Extract the (x, y) coordinate from the center of the cell holding the provided text.  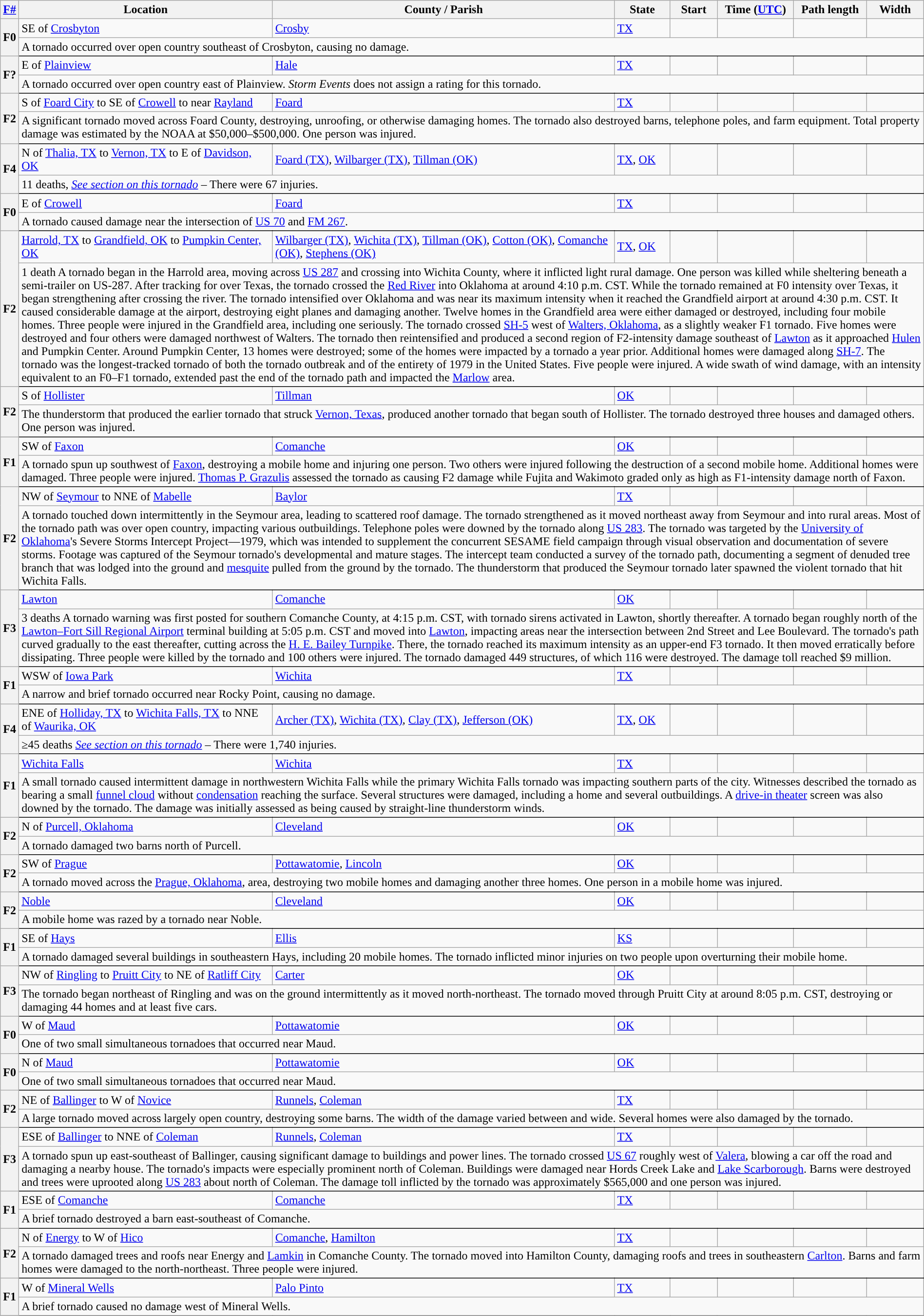
A brief tornado caused no damage west of Mineral Wells. (472, 1306)
A tornado occurred over open country southeast of Crosbyton, causing no damage. (472, 47)
SW of Prague (146, 864)
KS (642, 938)
ESE of Ballinger to NNE of Coleman (146, 1137)
Baylor (443, 496)
State (642, 10)
N of Energy to W of Hico (146, 1237)
A tornado caused damage near the intersection of US 70 and FM 267. (472, 221)
NW of Ringling to Pruitt City to NE of Ratliff City (146, 975)
Harrold, TX to Grandfield, OK to Pumpkin Center, OK (146, 247)
Palo Pinto (443, 1288)
Lawton (146, 599)
SE of Crosbyton (146, 28)
Ellis (443, 938)
≥45 deaths See section on this tornado – There were 1,740 injuries. (472, 745)
Wichita Falls (146, 763)
Location (146, 10)
N of Purcell, Oklahoma (146, 826)
A tornado occurred over open country east of Plainview. Storm Events does not assign a rating for this tornado. (472, 84)
Carter (443, 975)
W of Mineral Wells (146, 1288)
SE of Hays (146, 938)
NW of Seymour to NNE of Mabelle (146, 496)
Crosby (443, 28)
Archer (TX), Wichita (TX), Clay (TX), Jefferson (OK) (443, 720)
Path length (830, 10)
SW of Faxon (146, 446)
A brief tornado destroyed a barn east-southeast of Comanche. (472, 1219)
W of Maud (146, 1025)
Wilbarger (TX), Wichita (TX), Tillman (OK), Cotton (OK), Comanche (OK), Stephens (OK) (443, 247)
E of Plainview (146, 65)
A mobile home was razed by a tornado near Noble. (472, 920)
Foard (TX), Wilbarger (TX), Tillman (OK) (443, 159)
Pottawatomie, Lincoln (443, 864)
Hale (443, 65)
N of Thalia, TX to Vernon, TX to E of Davidson, OK (146, 159)
Start (694, 10)
A tornado damaged two barns north of Purcell. (472, 845)
ENE of Holliday, TX to Wichita Falls, TX to NNE of Waurika, OK (146, 720)
Comanche, Hamilton (443, 1237)
Tillman (443, 396)
F? (10, 75)
County / Parish (443, 10)
Time (UTC) (755, 10)
ESE of Comanche (146, 1200)
Noble (146, 901)
F# (10, 10)
NE of Ballinger to W of Novice (146, 1100)
N of Maud (146, 1062)
E of Crowell (146, 203)
Width (895, 10)
S of Foard City to SE of Crowell to near Rayland (146, 102)
A narrow and brief tornado occurred near Rocky Point, causing no damage. (472, 694)
WSW of Iowa Park (146, 676)
11 deaths, See section on this tornado – There were 67 injuries. (472, 184)
S of Hollister (146, 396)
